Determine the (X, Y) coordinate at the center of the cell enclosing the given text.  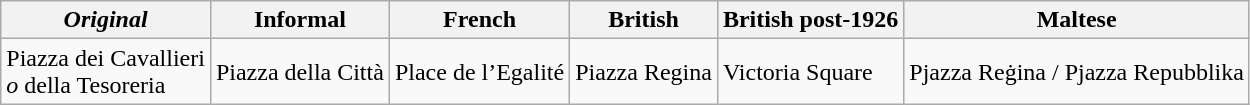
Informal (300, 20)
Piazza della Città (300, 72)
Pjazza Reġina / Pjazza Repubblika (1077, 72)
Piazza Regina (644, 72)
Original (106, 20)
French (479, 20)
British post-1926 (810, 20)
Piazza dei Cavallieri o della Tesoreria (106, 72)
Victoria Square (810, 72)
Place de l’Egalité (479, 72)
British (644, 20)
Maltese (1077, 20)
